For the text-containing cell, return its midpoint in [x, y] coordinate format. 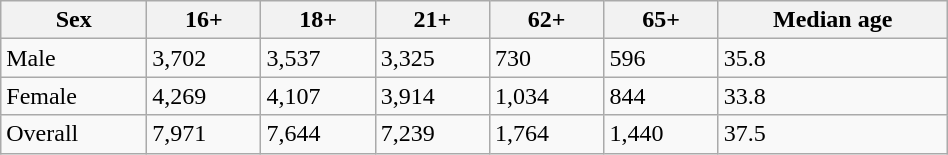
Female [74, 96]
37.5 [832, 134]
3,325 [432, 58]
3,914 [432, 96]
7,971 [204, 134]
844 [661, 96]
1,764 [547, 134]
7,644 [318, 134]
4,107 [318, 96]
16+ [204, 20]
730 [547, 58]
3,537 [318, 58]
33.8 [832, 96]
18+ [318, 20]
1,440 [661, 134]
Overall [74, 134]
7,239 [432, 134]
4,269 [204, 96]
21+ [432, 20]
Sex [74, 20]
3,702 [204, 58]
62+ [547, 20]
35.8 [832, 58]
Median age [832, 20]
596 [661, 58]
1,034 [547, 96]
Male [74, 58]
65+ [661, 20]
